Provide the (x, y) coordinate of the cell's center where the given text is located.  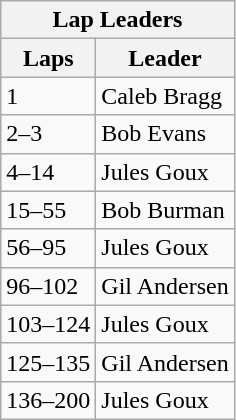
Bob Evans (165, 134)
Laps (48, 58)
Bob Burman (165, 210)
Leader (165, 58)
125–135 (48, 362)
Caleb Bragg (165, 96)
4–14 (48, 172)
96–102 (48, 286)
2–3 (48, 134)
1 (48, 96)
Lap Leaders (118, 20)
103–124 (48, 324)
136–200 (48, 400)
15–55 (48, 210)
56–95 (48, 248)
